Extract the (X, Y) coordinate from the center of the cell holding the provided text.  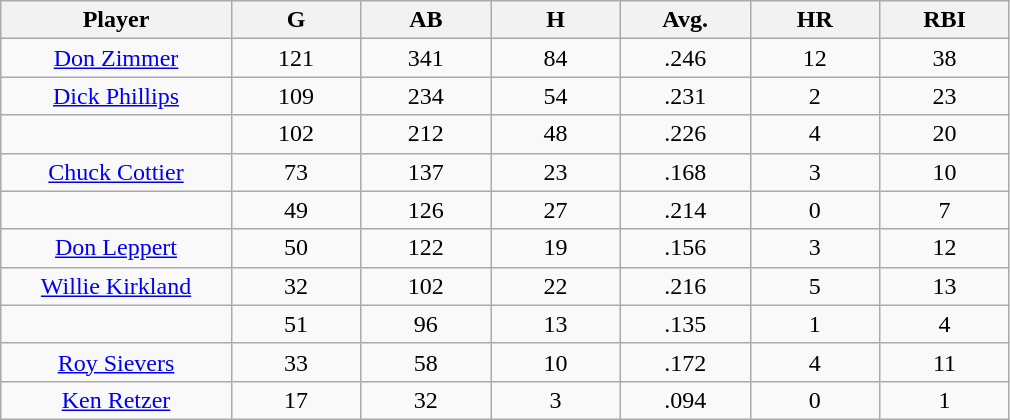
22 (556, 286)
234 (426, 96)
.246 (685, 58)
11 (945, 362)
137 (426, 172)
49 (296, 210)
Ken Retzer (116, 400)
.214 (685, 210)
51 (296, 324)
Dick Phillips (116, 96)
20 (945, 134)
AB (426, 20)
54 (556, 96)
73 (296, 172)
.226 (685, 134)
HR (815, 20)
50 (296, 248)
96 (426, 324)
7 (945, 210)
.231 (685, 96)
.168 (685, 172)
2 (815, 96)
122 (426, 248)
5 (815, 286)
.135 (685, 324)
Don Leppert (116, 248)
38 (945, 58)
121 (296, 58)
Player (116, 20)
Avg. (685, 20)
Willie Kirkland (116, 286)
341 (426, 58)
Roy Sievers (116, 362)
G (296, 20)
Don Zimmer (116, 58)
RBI (945, 20)
212 (426, 134)
.172 (685, 362)
19 (556, 248)
27 (556, 210)
109 (296, 96)
58 (426, 362)
.156 (685, 248)
17 (296, 400)
Chuck Cottier (116, 172)
33 (296, 362)
126 (426, 210)
H (556, 20)
84 (556, 58)
.216 (685, 286)
.094 (685, 400)
48 (556, 134)
